Search for the cell housing the specified text and yield its (X, Y) center coordinate. 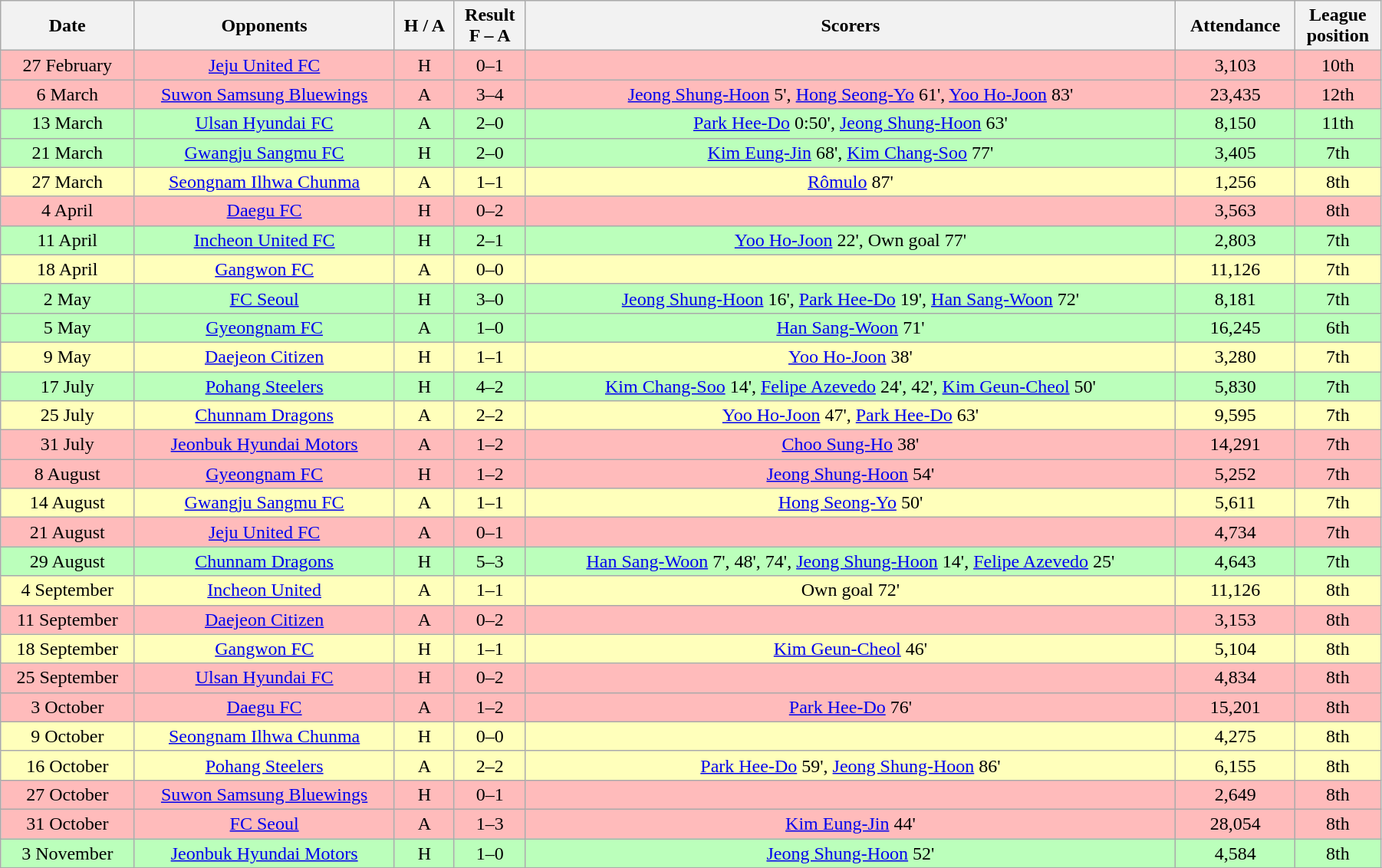
3–4 (489, 94)
27 February (67, 65)
25 July (67, 416)
Own goal 72' (851, 590)
4 September (67, 590)
16 October (67, 765)
3,153 (1236, 620)
4,643 (1236, 561)
2–1 (489, 240)
21 August (67, 532)
21 March (67, 153)
Date (67, 26)
Opponents (265, 26)
3,563 (1236, 211)
11 September (67, 620)
9 May (67, 357)
6 March (67, 94)
9,595 (1236, 416)
1–3 (489, 824)
9 October (67, 736)
Kim Eung-Jin 44' (851, 824)
Han Sang-Woon 7', 48', 74', Jeong Shung-Hoon 14', Felipe Azevedo 25' (851, 561)
3 October (67, 707)
27 March (67, 182)
Incheon United FC (265, 240)
14 August (67, 503)
3–0 (489, 298)
2 May (67, 298)
3 November (67, 853)
18 September (67, 649)
12th (1338, 94)
Choo Sung-Ho 38' (851, 445)
13 March (67, 123)
6th (1338, 327)
17 July (67, 386)
8 August (67, 474)
29 August (67, 561)
31 July (67, 445)
6,155 (1236, 765)
ResultF – A (489, 26)
8,150 (1236, 123)
Jeong Shung-Hoon 52' (851, 853)
4–2 (489, 386)
Kim Geun-Cheol 46' (851, 649)
Rômulo 87' (851, 182)
Jeong Shung-Hoon 16', Park Hee-Do 19', Han Sang-Woon 72' (851, 298)
15,201 (1236, 707)
4,834 (1236, 678)
Incheon United (265, 590)
8,181 (1236, 298)
Scorers (851, 26)
Kim Chang-Soo 14', Felipe Azevedo 24', 42', Kim Geun-Cheol 50' (851, 386)
16,245 (1236, 327)
Hong Seong-Yo 50' (851, 503)
Jeong Shung-Hoon 5', Hong Seong-Yo 61', Yoo Ho-Joon 83' (851, 94)
2,803 (1236, 240)
31 October (67, 824)
4,734 (1236, 532)
Han Sang-Woon 71' (851, 327)
14,291 (1236, 445)
18 April (67, 269)
Park Hee-Do 76' (851, 707)
1,256 (1236, 182)
3,280 (1236, 357)
Kim Eung-Jin 68', Kim Chang-Soo 77' (851, 153)
Yoo Ho-Joon 47', Park Hee-Do 63' (851, 416)
4,584 (1236, 853)
27 October (67, 794)
Attendance (1236, 26)
5,104 (1236, 649)
28,054 (1236, 824)
10th (1338, 65)
H / A (424, 26)
25 September (67, 678)
Park Hee-Do 0:50', Jeong Shung-Hoon 63' (851, 123)
5,611 (1236, 503)
2,649 (1236, 794)
5–3 (489, 561)
Leagueposition (1338, 26)
3,405 (1236, 153)
Jeong Shung-Hoon 54' (851, 474)
11 April (67, 240)
5,830 (1236, 386)
23,435 (1236, 94)
4 April (67, 211)
5 May (67, 327)
Park Hee-Do 59', Jeong Shung-Hoon 86' (851, 765)
Yoo Ho-Joon 38' (851, 357)
3,103 (1236, 65)
Yoo Ho-Joon 22', Own goal 77' (851, 240)
5,252 (1236, 474)
11th (1338, 123)
4,275 (1236, 736)
